Return (X, Y) of the center of cell containing provided text 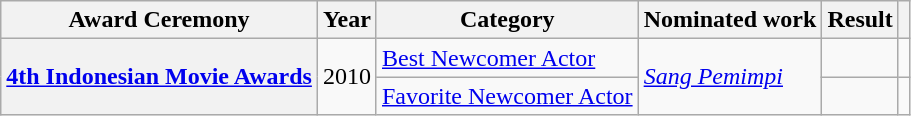
Award Ceremony (160, 20)
Best Newcomer Actor (507, 58)
Nominated work (730, 20)
Sang Pemimpi (730, 77)
Result (860, 20)
Year (346, 20)
4th Indonesian Movie Awards (160, 77)
2010 (346, 77)
Category (507, 20)
Favorite Newcomer Actor (507, 96)
